Capture the cell that displays the provided text and extract its [X, Y] central coordinate. 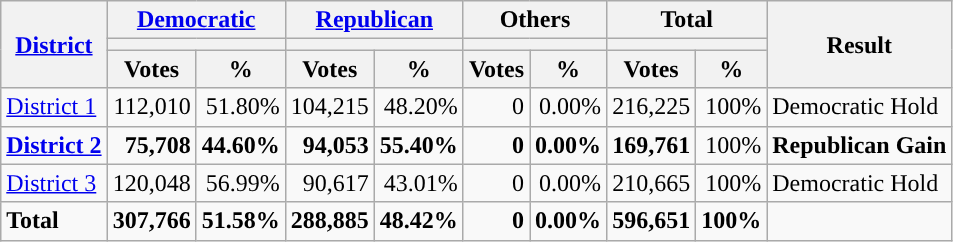
Republican Gain [860, 145]
216,225 [652, 107]
75,708 [152, 145]
51.58% [240, 221]
90,617 [330, 183]
District [54, 44]
169,761 [652, 145]
44.60% [240, 145]
48.42% [418, 221]
48.20% [418, 107]
District 3 [54, 183]
596,651 [652, 221]
District 1 [54, 107]
Result [860, 44]
43.01% [418, 183]
104,215 [330, 107]
51.80% [240, 107]
307,766 [152, 221]
Democratic [196, 20]
120,048 [152, 183]
55.40% [418, 145]
112,010 [152, 107]
288,885 [330, 221]
Republican [374, 20]
210,665 [652, 183]
94,053 [330, 145]
56.99% [240, 183]
District 2 [54, 145]
Others [534, 20]
